Pinpoint the cell where the given text exists, returning its [x, y] midpoint coordinate. 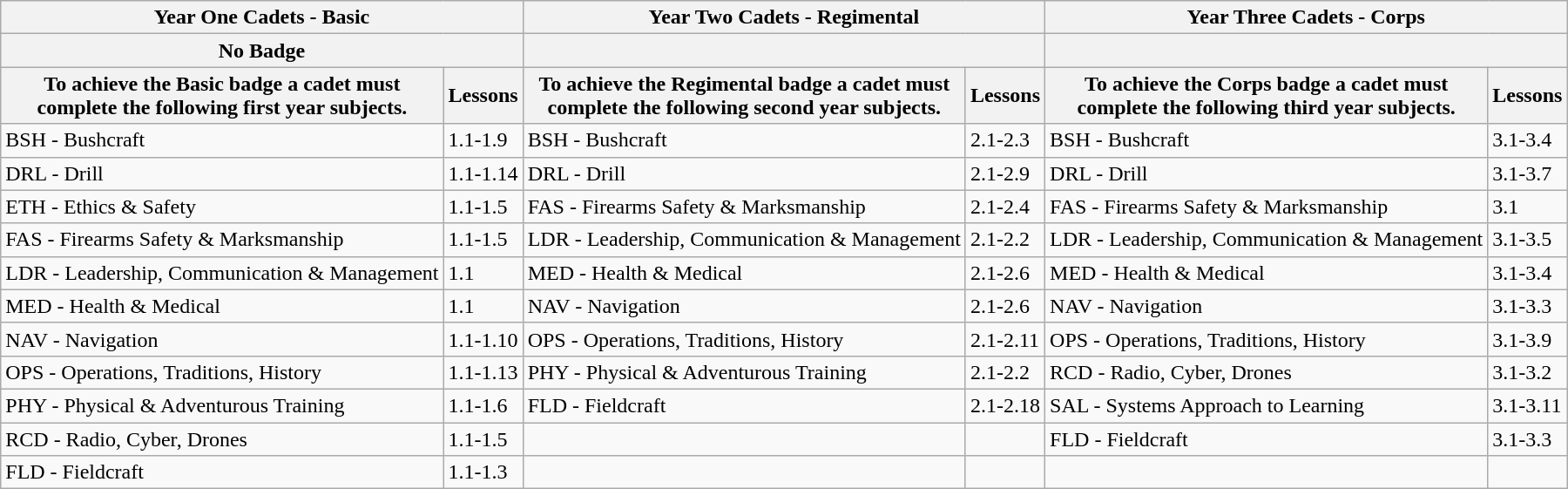
1.1-1.10 [483, 339]
3.1-3.9 [1528, 339]
3.1 [1528, 207]
1.1-1.9 [483, 140]
Year Two Cadets - Regimental [784, 17]
1.1-1.6 [483, 405]
3.1-3.11 [1528, 405]
2.1-2.3 [1005, 140]
SAL - Systems Approach to Learning [1267, 405]
1.1-1.13 [483, 372]
Year Three Cadets - Corps [1307, 17]
3.1-3.5 [1528, 240]
2.1-2.9 [1005, 173]
To achieve the Regimental badge a cadet mustcomplete the following second year subjects. [744, 96]
2.1-2.11 [1005, 339]
To achieve the Corps badge a cadet mustcomplete the following third year subjects. [1267, 96]
3.1-3.7 [1528, 173]
2.1-2.4 [1005, 207]
1.1-1.3 [483, 472]
Year One Cadets - Basic [261, 17]
ETH - Ethics & Safety [222, 207]
3.1-3.2 [1528, 372]
2.1-2.18 [1005, 405]
1.1-1.14 [483, 173]
To achieve the Basic badge a cadet mustcomplete the following first year subjects. [222, 96]
No Badge [261, 51]
